Detect which cell encompasses the target text, then output its (X, Y) center coordinate. 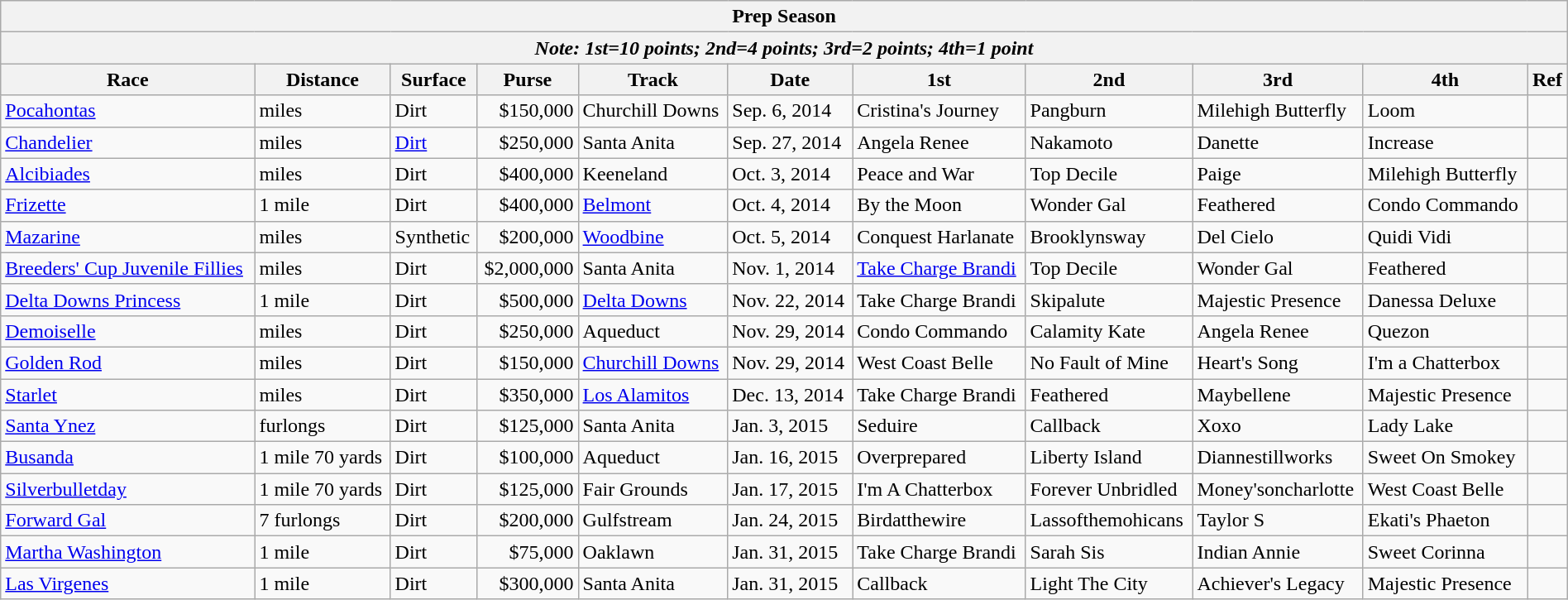
Dec. 13, 2014 (791, 395)
Oct. 3, 2014 (791, 174)
Delta Downs (653, 300)
Lady Lake (1446, 426)
Jan. 3, 2015 (791, 426)
Maybellene (1278, 395)
Money'soncharlotte (1278, 489)
Peace and War (939, 174)
Birdatthewire (939, 521)
Light The City (1109, 583)
Santa Ynez (127, 426)
Silverbulletday (127, 489)
Mazarine (127, 237)
$75,000 (528, 552)
Overprepared (939, 458)
Las Virgenes (127, 583)
Prep Season (784, 17)
$300,000 (528, 583)
Ekati's Phaeton (1446, 521)
Track (653, 79)
Delta Downs Princess (127, 300)
Demoiselle (127, 331)
Los Alamitos (653, 395)
Sarah Sis (1109, 552)
Oaklawn (653, 552)
Sweet On Smokey (1446, 458)
I'm a Chatterbox (1446, 362)
Forever Unbridled (1109, 489)
Belmont (653, 205)
Note: 1st=10 points; 2nd=4 points; 3rd=2 points; 4th=1 point (784, 48)
Gulfstream (653, 521)
Nov. 1, 2014 (791, 268)
Quezon (1446, 331)
$100,000 (528, 458)
Jan. 17, 2015 (791, 489)
Sep. 6, 2014 (791, 111)
Jan. 24, 2015 (791, 521)
Forward Gal (127, 521)
Race (127, 79)
Keeneland (653, 174)
1st (939, 79)
Nakamoto (1109, 142)
Frizette (127, 205)
No Fault of Mine (1109, 362)
Conquest Harlanate (939, 237)
Martha Washington (127, 552)
4th (1446, 79)
By the Moon (939, 205)
Paige (1278, 174)
Increase (1446, 142)
Purse (528, 79)
7 furlongs (323, 521)
Oct. 4, 2014 (791, 205)
3rd (1278, 79)
Pangburn (1109, 111)
Danette (1278, 142)
$500,000 (528, 300)
Jan. 16, 2015 (791, 458)
Surface (433, 79)
Del Cielo (1278, 237)
Calamity Kate (1109, 331)
Diannestillworks (1278, 458)
Busanda (127, 458)
Lassofthemohicans (1109, 521)
Skipalute (1109, 300)
Golden Rod (127, 362)
Synthetic (433, 237)
$2,000,000 (528, 268)
Indian Annie (1278, 552)
Danessa Deluxe (1446, 300)
Taylor S (1278, 521)
Woodbine (653, 237)
furlongs (323, 426)
Brooklynsway (1109, 237)
Liberty Island (1109, 458)
Loom (1446, 111)
Sweet Corinna (1446, 552)
Ref (1547, 79)
Nov. 22, 2014 (791, 300)
Chandelier (127, 142)
Oct. 5, 2014 (791, 237)
Alcibiades (127, 174)
$350,000 (528, 395)
Starlet (127, 395)
2nd (1109, 79)
Cristina's Journey (939, 111)
Sep. 27, 2014 (791, 142)
Distance (323, 79)
Pocahontas (127, 111)
I'm A Chatterbox (939, 489)
Heart's Song (1278, 362)
Breeders' Cup Juvenile Fillies (127, 268)
Achiever's Legacy (1278, 583)
Xoxo (1278, 426)
Seduire (939, 426)
Date (791, 79)
Quidi Vidi (1446, 237)
Fair Grounds (653, 489)
